Detect which cell encompasses the target text, then output its (X, Y) center coordinate. 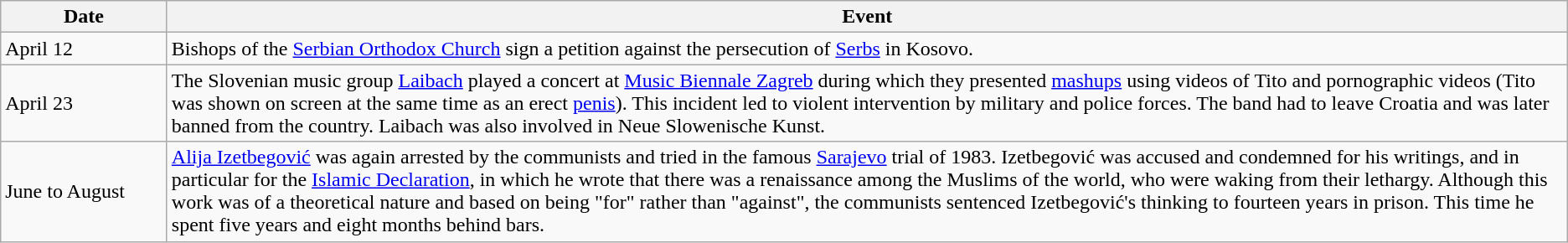
Date (84, 17)
June to August (84, 191)
Event (867, 17)
April 12 (84, 49)
Bishops of the Serbian Orthodox Church sign a petition against the persecution of Serbs in Kosovo. (867, 49)
April 23 (84, 103)
